Find where the given text appears and provide that cell's center as [X, Y] coordinate. 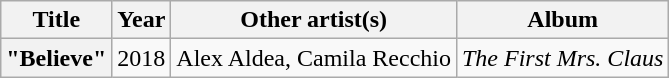
Album [562, 20]
Other artist(s) [314, 20]
Title [56, 20]
Year [142, 20]
2018 [142, 58]
"Believe" [56, 58]
Alex Aldea, Camila Recchio [314, 58]
The First Mrs. Claus [562, 58]
